Pinpoint the cell where the given text exists, returning its (X, Y) midpoint coordinate. 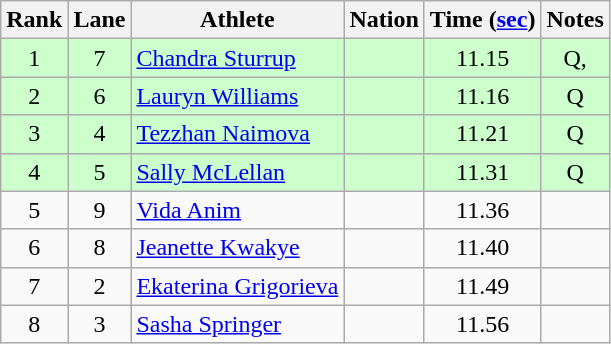
Time (sec) (482, 20)
11.40 (482, 248)
Q, (575, 58)
11.36 (482, 210)
Lane (100, 20)
Chandra Sturrup (238, 58)
Sally McLellan (238, 172)
11.16 (482, 96)
Vida Anim (238, 210)
Lauryn Williams (238, 96)
Tezzhan Naimova (238, 134)
1 (34, 58)
11.49 (482, 286)
Rank (34, 20)
Notes (575, 20)
Sasha Springer (238, 324)
11.21 (482, 134)
Athlete (238, 20)
9 (100, 210)
Nation (384, 20)
11.31 (482, 172)
Jeanette Kwakye (238, 248)
11.56 (482, 324)
11.15 (482, 58)
Ekaterina Grigorieva (238, 286)
